Scan for the cell matching the given text and deliver its (x, y) coordinate at center. 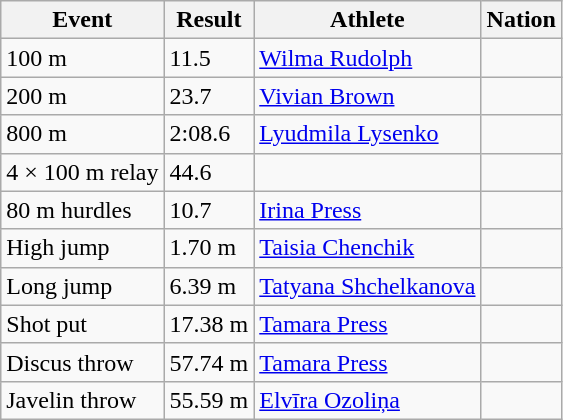
Long jump (82, 286)
17.38 m (209, 324)
80 m hurdles (82, 210)
23.7 (209, 96)
57.74 m (209, 362)
1.70 m (209, 248)
55.59 m (209, 400)
200 m (82, 96)
11.5 (209, 58)
Vivian Brown (368, 96)
Discus throw (82, 362)
Athlete (368, 20)
Result (209, 20)
Javelin throw (82, 400)
800 m (82, 134)
100 m (82, 58)
Elvīra Ozoliņa (368, 400)
44.6 (209, 172)
Event (82, 20)
6.39 m (209, 286)
10.7 (209, 210)
Lyudmila Lysenko (368, 134)
Shot put (82, 324)
Irina Press (368, 210)
Wilma Rudolph (368, 58)
High jump (82, 248)
Nation (521, 20)
4 × 100 m relay (82, 172)
2:08.6 (209, 134)
Taisia Chenchik (368, 248)
Tatyana Shchelkanova (368, 286)
